Find where the given text appears and provide that cell's center as (X, Y) coordinate. 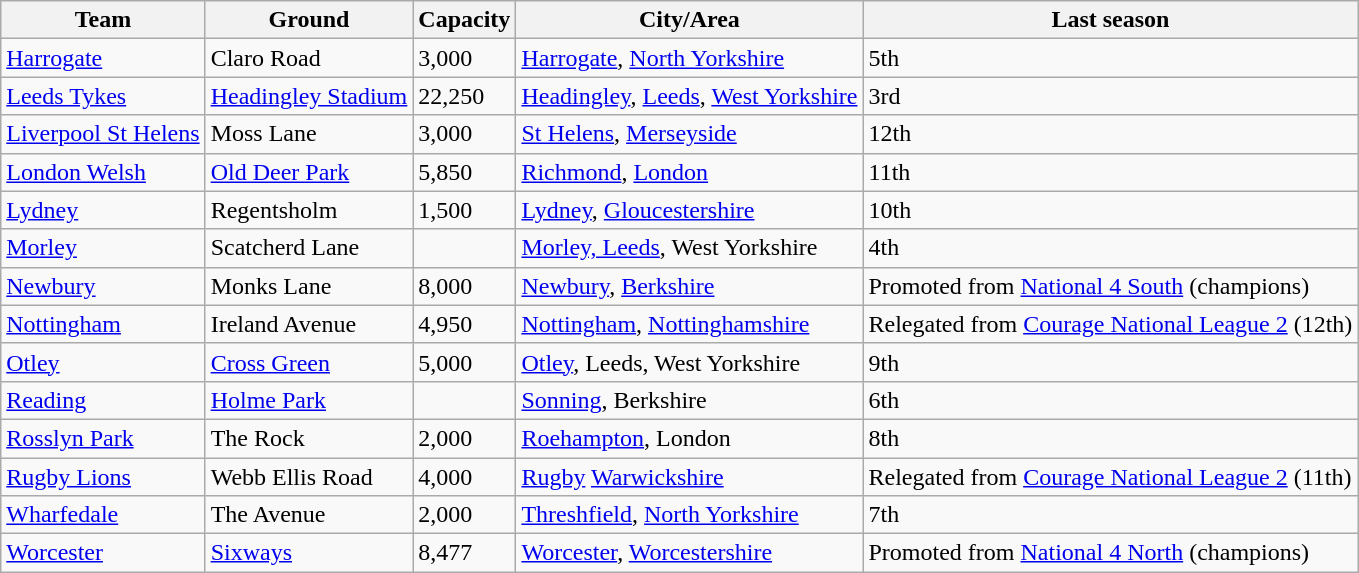
Otley (103, 362)
Promoted from National 4 South (champions) (1110, 286)
Threshfield, North Yorkshire (690, 515)
1,500 (464, 210)
Old Deer Park (309, 172)
Relegated from Courage National League 2 (11th) (1110, 477)
Monks Lane (309, 286)
4,000 (464, 477)
Capacity (464, 20)
12th (1110, 134)
Leeds Tykes (103, 96)
Liverpool St Helens (103, 134)
Scatcherd Lane (309, 248)
22,250 (464, 96)
Nottingham (103, 324)
Richmond, London (690, 172)
5,850 (464, 172)
Holme Park (309, 400)
10th (1110, 210)
Sonning, Berkshire (690, 400)
Regentsholm (309, 210)
Ground (309, 20)
Claro Road (309, 58)
Promoted from National 4 North (champions) (1110, 553)
Morley, Leeds, West Yorkshire (690, 248)
Nottingham, Nottinghamshire (690, 324)
London Welsh (103, 172)
Otley, Leeds, West Yorkshire (690, 362)
Sixways (309, 553)
5,000 (464, 362)
Relegated from Courage National League 2 (12th) (1110, 324)
9th (1110, 362)
Cross Green (309, 362)
8,000 (464, 286)
St Helens, Merseyside (690, 134)
Harrogate, North Yorkshire (690, 58)
8th (1110, 438)
Lydney (103, 210)
Headingley Stadium (309, 96)
Ireland Avenue (309, 324)
Last season (1110, 20)
The Rock (309, 438)
Worcester, Worcestershire (690, 553)
City/Area (690, 20)
3rd (1110, 96)
Wharfedale (103, 515)
Rugby Warwickshire (690, 477)
Webb Ellis Road (309, 477)
Headingley, Leeds, West Yorkshire (690, 96)
Moss Lane (309, 134)
Newbury (103, 286)
Reading (103, 400)
Worcester (103, 553)
The Avenue (309, 515)
Roehampton, London (690, 438)
Harrogate (103, 58)
4th (1110, 248)
4,950 (464, 324)
Newbury, Berkshire (690, 286)
Lydney, Gloucestershire (690, 210)
Rosslyn Park (103, 438)
Rugby Lions (103, 477)
5th (1110, 58)
7th (1110, 515)
6th (1110, 400)
Morley (103, 248)
11th (1110, 172)
Team (103, 20)
8,477 (464, 553)
